Pinpoint the cell where the given text exists, returning its (x, y) midpoint coordinate. 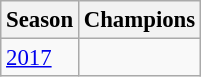
Season (40, 20)
Champions (139, 20)
2017 (40, 58)
